Pinpoint the cell where the given text exists, returning its (X, Y) midpoint coordinate. 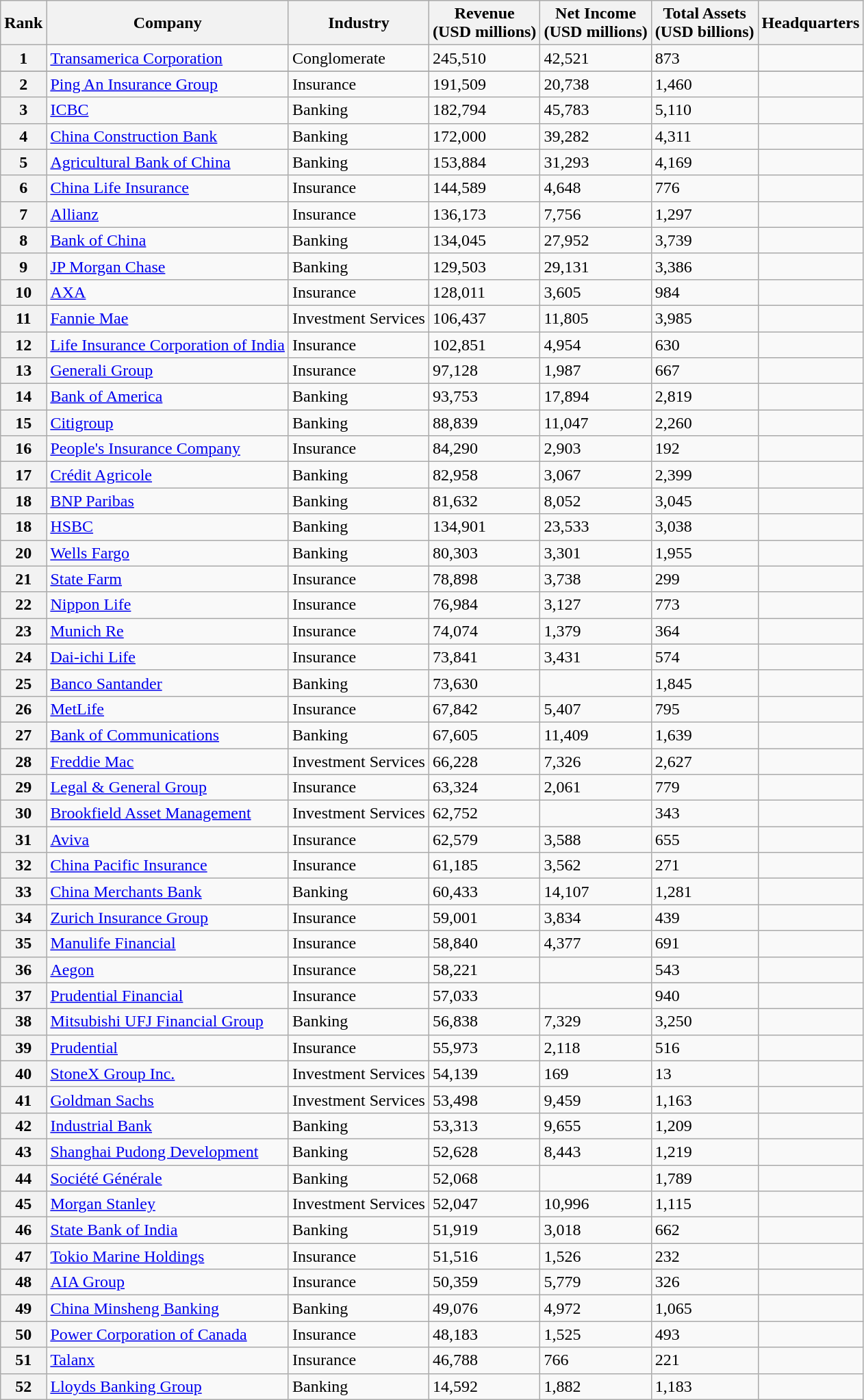
AIA Group (168, 1282)
Tokio Marine Holdings (168, 1256)
45 (23, 1204)
36 (23, 970)
23 (23, 631)
9,459 (596, 1100)
16 (23, 449)
48,183 (484, 1334)
Bank of China (168, 240)
779 (704, 788)
Bank of Communications (168, 735)
Goldman Sachs (168, 1100)
14 (23, 397)
Aviva (168, 840)
Crédit Agricole (168, 475)
630 (704, 344)
221 (704, 1360)
439 (704, 918)
50,359 (484, 1282)
Zurich Insurance Group (168, 918)
52,628 (484, 1152)
3,301 (596, 553)
169 (596, 1074)
326 (704, 1282)
766 (596, 1360)
58,840 (484, 944)
5,110 (704, 110)
30 (23, 814)
84,290 (484, 449)
44 (23, 1178)
52,068 (484, 1178)
129,503 (484, 266)
3,588 (596, 840)
48 (23, 1282)
1,209 (704, 1126)
74,074 (484, 631)
8,052 (596, 501)
Wells Fargo (168, 553)
JP Morgan Chase (168, 266)
33 (23, 892)
493 (704, 1334)
1,460 (704, 84)
StoneX Group Inc. (168, 1074)
11,047 (596, 423)
8 (23, 240)
MetLife (168, 709)
47 (23, 1256)
2,118 (596, 1048)
7,326 (596, 762)
543 (704, 970)
Conglomerate (359, 58)
4,648 (596, 188)
32 (23, 866)
37 (23, 996)
Banco Santander (168, 683)
5 (23, 162)
7 (23, 214)
57,033 (484, 996)
Mitsubishi UFJ Financial Group (168, 1022)
Prudential Financial (168, 996)
82,958 (484, 475)
38 (23, 1022)
State Farm (168, 579)
27,952 (596, 240)
1,525 (596, 1334)
42 (23, 1126)
134,901 (484, 527)
3,018 (596, 1230)
Fannie Mae (168, 318)
984 (704, 292)
29,131 (596, 266)
73,841 (484, 657)
3,562 (596, 866)
24 (23, 657)
Morgan Stanley (168, 1204)
Power Corporation of Canada (168, 1334)
271 (704, 866)
51,919 (484, 1230)
Société Générale (168, 1178)
2,819 (704, 397)
29 (23, 788)
Nippon Life (168, 605)
26 (23, 709)
4,311 (704, 136)
Company (168, 23)
17,894 (596, 397)
1,281 (704, 892)
66,228 (484, 762)
31 (23, 840)
1,297 (704, 214)
Aegon (168, 970)
Prudential (168, 1048)
1,379 (596, 631)
14,592 (484, 1386)
80,303 (484, 553)
AXA (168, 292)
192 (704, 449)
46,788 (484, 1360)
93,753 (484, 397)
Shanghai Pudong Development (168, 1152)
62,579 (484, 840)
662 (704, 1230)
4,169 (704, 162)
China Minsheng Banking (168, 1308)
11 (23, 318)
42,521 (596, 58)
3,386 (704, 266)
25 (23, 683)
3,834 (596, 918)
39 (23, 1048)
1,163 (704, 1100)
3,605 (596, 292)
27 (23, 735)
China Life Insurance (168, 188)
172,000 (484, 136)
61,185 (484, 866)
15 (23, 423)
1,526 (596, 1256)
134,045 (484, 240)
28 (23, 762)
7,756 (596, 214)
2,061 (596, 788)
35 (23, 944)
655 (704, 840)
245,510 (484, 58)
3,431 (596, 657)
56,838 (484, 1022)
Brookfield Asset Management (168, 814)
78,898 (484, 579)
2,260 (704, 423)
10,996 (596, 1204)
3,985 (704, 318)
49,076 (484, 1308)
Transamerica Corporation (168, 58)
128,011 (484, 292)
22 (23, 605)
Munich Re (168, 631)
31,293 (596, 162)
516 (704, 1048)
67,842 (484, 709)
3,739 (704, 240)
9,655 (596, 1126)
Freddie Mac (168, 762)
Legal & General Group (168, 788)
299 (704, 579)
97,128 (484, 371)
53,498 (484, 1100)
Allianz (168, 214)
4,954 (596, 344)
Life Insurance Corporation of India (168, 344)
3,045 (704, 501)
20 (23, 553)
China Merchants Bank (168, 892)
153,884 (484, 162)
3,067 (596, 475)
54,139 (484, 1074)
20,738 (596, 84)
Total Assets(USD billions) (704, 23)
343 (704, 814)
232 (704, 1256)
1,115 (704, 1204)
364 (704, 631)
Industrial Bank (168, 1126)
ICBC (168, 110)
58,221 (484, 970)
873 (704, 58)
144,589 (484, 188)
940 (704, 996)
4,377 (596, 944)
136,173 (484, 214)
102,851 (484, 344)
Bank of America (168, 397)
73,630 (484, 683)
21 (23, 579)
Ping An Insurance Group (168, 84)
43 (23, 1152)
60,433 (484, 892)
6 (23, 188)
667 (704, 371)
50 (23, 1334)
4 (23, 136)
773 (704, 605)
182,794 (484, 110)
1 (23, 58)
14,107 (596, 892)
1,882 (596, 1386)
3,738 (596, 579)
Generali Group (168, 371)
1,183 (704, 1386)
8,443 (596, 1152)
1,639 (704, 735)
Dai-ichi Life (168, 657)
12 (23, 344)
Talanx (168, 1360)
46 (23, 1230)
10 (23, 292)
7,329 (596, 1022)
5,779 (596, 1282)
795 (704, 709)
41 (23, 1100)
191,509 (484, 84)
China Pacific Insurance (168, 866)
Net Income(USD millions) (596, 23)
Agricultural Bank of China (168, 162)
2,903 (596, 449)
3 (23, 110)
Industry (359, 23)
39,282 (596, 136)
2 (23, 84)
55,973 (484, 1048)
Citigroup (168, 423)
62,752 (484, 814)
51,516 (484, 1256)
51 (23, 1360)
691 (704, 944)
China Construction Bank (168, 136)
23,533 (596, 527)
67,605 (484, 735)
63,324 (484, 788)
52 (23, 1386)
45,783 (596, 110)
5,407 (596, 709)
9 (23, 266)
State Bank of India (168, 1230)
2,399 (704, 475)
Revenue(USD millions) (484, 23)
3,127 (596, 605)
1,955 (704, 553)
53,313 (484, 1126)
88,839 (484, 423)
34 (23, 918)
11,805 (596, 318)
Headquarters (811, 23)
Rank (23, 23)
11,409 (596, 735)
People's Insurance Company (168, 449)
1,219 (704, 1152)
Manulife Financial (168, 944)
3,250 (704, 1022)
40 (23, 1074)
HSBC (168, 527)
106,437 (484, 318)
76,984 (484, 605)
1,845 (704, 683)
81,632 (484, 501)
1,789 (704, 1178)
574 (704, 657)
3,038 (704, 527)
4,972 (596, 1308)
Lloyds Banking Group (168, 1386)
52,047 (484, 1204)
2,627 (704, 762)
BNP Paribas (168, 501)
776 (704, 188)
1,987 (596, 371)
1,065 (704, 1308)
17 (23, 475)
49 (23, 1308)
59,001 (484, 918)
